Detect which cell encompasses the target text, then output its [x, y] center coordinate. 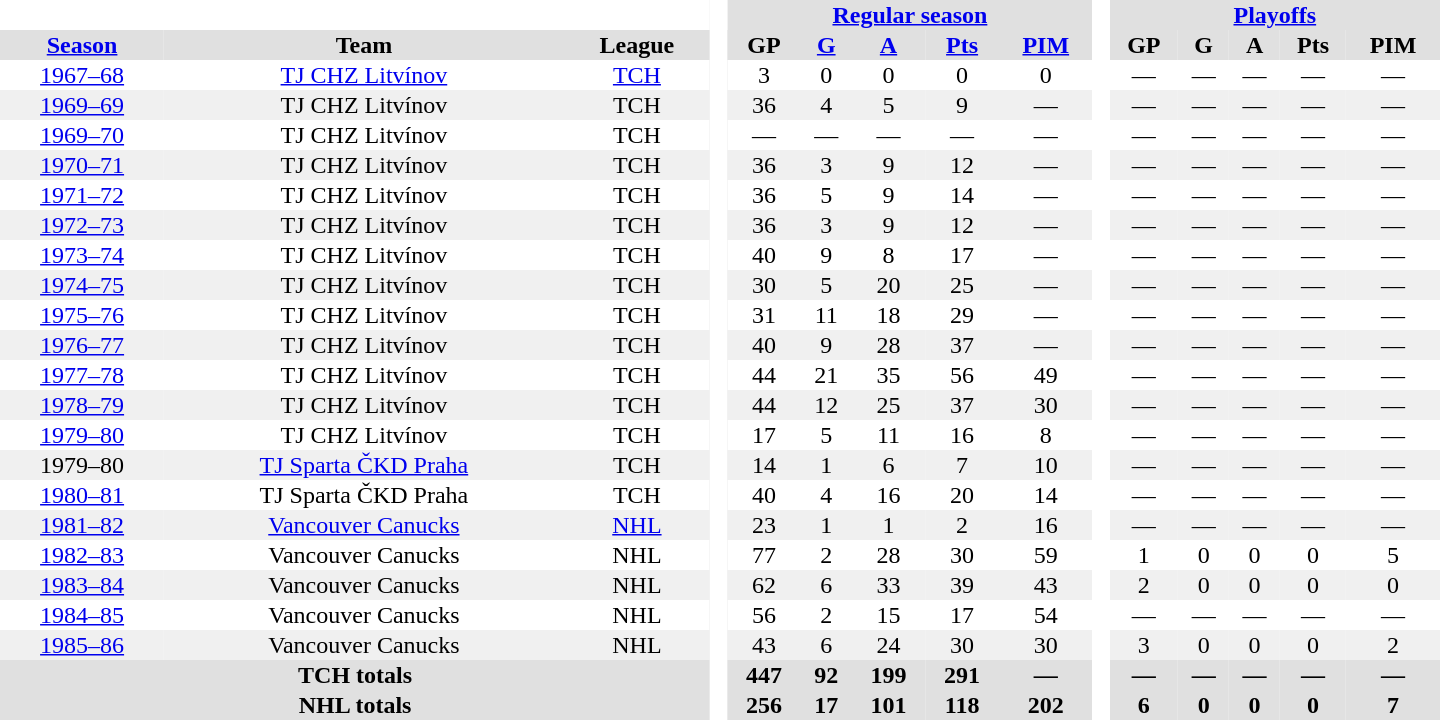
Season [82, 45]
1970–71 [82, 165]
1969–69 [82, 105]
21 [826, 375]
1977–78 [82, 375]
447 [764, 675]
15 [889, 615]
23 [764, 525]
TCH totals [355, 675]
1967–68 [82, 75]
1983–84 [82, 585]
Playoffs [1275, 15]
35 [889, 375]
1984–85 [82, 615]
39 [962, 585]
29 [962, 315]
1976–77 [82, 345]
202 [1046, 705]
Team [364, 45]
62 [764, 585]
1972–73 [82, 225]
256 [764, 705]
NHL totals [355, 705]
59 [1046, 555]
Regular season [910, 15]
18 [889, 315]
1981–82 [82, 525]
1974–75 [82, 285]
92 [826, 675]
10 [1046, 465]
118 [962, 705]
1978–79 [82, 405]
33 [889, 585]
League [638, 45]
1975–76 [82, 315]
77 [764, 555]
24 [889, 645]
1969–70 [82, 135]
1973–74 [82, 255]
54 [1046, 615]
1982–83 [82, 555]
1980–81 [82, 495]
199 [889, 675]
1971–72 [82, 195]
101 [889, 705]
31 [764, 315]
291 [962, 675]
49 [1046, 375]
1985–86 [82, 645]
